Return the (X, Y) coordinate for the center point of the cell that contains the specified text.  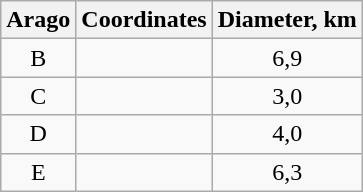
C (38, 96)
D (38, 134)
E (38, 172)
3,0 (287, 96)
B (38, 58)
6,9 (287, 58)
6,3 (287, 172)
4,0 (287, 134)
Diameter, km (287, 20)
Arago (38, 20)
Coordinates (144, 20)
